Capture the cell that displays the provided text and extract its (X, Y) central coordinate. 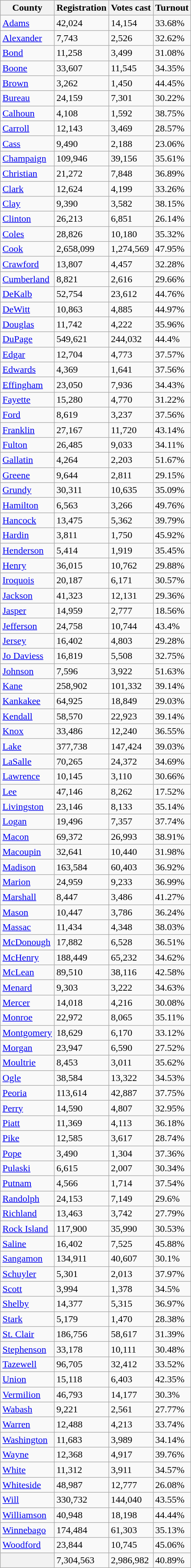
188,449 (81, 957)
39.79% (172, 520)
Union (27, 1379)
1,304 (131, 1153)
6,563 (81, 505)
3,011 (131, 1063)
32.28% (172, 264)
9,303 (81, 988)
23.06% (172, 143)
4,113 (131, 1123)
10,440 (131, 852)
12,131 (131, 596)
30.1% (172, 1259)
Pike (27, 1138)
Ford (27, 415)
26.14% (172, 219)
Moultrie (27, 1063)
36.51% (172, 942)
Crawford (27, 264)
16,819 (81, 656)
28.38% (172, 1319)
23,612 (131, 294)
Mercer (27, 1003)
St. Clair (27, 1334)
11,742 (81, 324)
Brown (27, 83)
11,369 (81, 1123)
70,265 (81, 761)
34.69% (172, 761)
3,486 (131, 897)
42,024 (81, 23)
10,762 (131, 565)
6,403 (131, 1379)
6,615 (81, 1168)
Livingston (27, 807)
7,743 (81, 38)
Whiteside (27, 1485)
Jackson (27, 596)
12,240 (131, 731)
8,133 (131, 807)
3,490 (81, 1153)
36.97% (172, 1304)
30,311 (81, 490)
11,258 (81, 53)
30.57% (172, 580)
McHenry (27, 957)
23,844 (81, 1545)
2,616 (131, 279)
Johnson (27, 671)
29.36% (172, 596)
34.62% (172, 957)
Pulaski (27, 1168)
258,902 (81, 686)
14,018 (81, 1003)
186,756 (81, 1334)
51.63% (172, 671)
30.34% (172, 1168)
White (27, 1470)
31.08% (172, 53)
33,607 (81, 68)
40,948 (81, 1515)
36.99% (172, 882)
49.76% (172, 505)
134,911 (81, 1259)
Rock Island (27, 1229)
23,947 (81, 1048)
32.95% (172, 1108)
1,378 (131, 1289)
Massac (27, 927)
11,545 (131, 68)
48,987 (81, 1485)
14,590 (81, 1108)
27,167 (81, 430)
County (27, 8)
22,972 (81, 1018)
40,607 (131, 1259)
Edgar (27, 354)
29.15% (172, 475)
1,450 (131, 83)
Will (27, 1500)
DuPage (27, 339)
36.24% (172, 912)
37.36% (172, 1153)
6,528 (131, 942)
39.03% (172, 746)
31.22% (172, 400)
37.54% (172, 1184)
11,312 (81, 1470)
41,323 (81, 596)
Hamilton (27, 505)
40.89% (172, 1560)
58,570 (81, 716)
38.03% (172, 927)
11,434 (81, 927)
10,111 (131, 1349)
10,744 (131, 626)
1,470 (131, 1319)
39,156 (131, 158)
28.74% (172, 1138)
65,232 (131, 957)
3,262 (81, 83)
13,475 (81, 520)
13,807 (81, 264)
Gallatin (27, 460)
12,777 (131, 1485)
58,617 (131, 1334)
43.4% (172, 626)
35.62% (172, 1063)
19,496 (81, 822)
27.52% (172, 1048)
8,453 (81, 1063)
Marshall (27, 897)
9,233 (131, 882)
42.58% (172, 972)
35.13% (172, 1530)
42.35% (172, 1379)
9,390 (81, 204)
17.52% (172, 792)
Votes cast (131, 8)
Mason (27, 912)
12,488 (81, 1425)
Menard (27, 988)
Registration (81, 8)
7,357 (131, 822)
29.28% (172, 641)
147,424 (131, 746)
377,738 (81, 746)
5,179 (81, 1319)
12,143 (81, 128)
4,213 (131, 1425)
Ogle (27, 1078)
6,171 (131, 580)
Lee (27, 792)
3,499 (131, 53)
4,885 (131, 309)
24,372 (131, 761)
Clay (27, 204)
7,301 (131, 98)
10,745 (131, 1545)
24,153 (81, 1199)
14,959 (81, 611)
30.53% (172, 1229)
Hancock (27, 520)
Putnam (27, 1184)
34.11% (172, 445)
36,015 (81, 565)
LaSalle (27, 761)
3,222 (131, 988)
52,754 (81, 294)
29.6% (172, 1199)
43.14% (172, 430)
10,180 (131, 234)
Hardin (27, 535)
5,301 (81, 1274)
Saline (27, 1244)
30.22% (172, 98)
Peoria (27, 1093)
Wabash (27, 1410)
36.18% (172, 1123)
4,108 (81, 113)
Jo Daviess (27, 656)
38.75% (172, 113)
12,368 (81, 1455)
69,372 (81, 837)
7,304,563 (81, 1560)
14,377 (81, 1304)
10,145 (81, 776)
Fulton (27, 445)
4,770 (131, 400)
109,946 (81, 158)
34.53% (172, 1078)
3,266 (131, 505)
4,803 (131, 641)
Adams (27, 23)
18,629 (81, 1033)
Scott (27, 1289)
8,619 (81, 415)
29.88% (172, 565)
5,414 (81, 550)
34.35% (172, 68)
9,221 (81, 1410)
4,773 (131, 354)
12,704 (81, 354)
Shelby (27, 1304)
549,621 (81, 339)
4,216 (131, 1003)
Alexander (27, 38)
14,177 (131, 1394)
35.61% (172, 158)
8,821 (81, 279)
7,525 (131, 1244)
Clinton (27, 219)
Kane (27, 686)
Williamson (27, 1515)
43.55% (172, 1500)
4,807 (131, 1108)
5,315 (131, 1304)
Boone (27, 68)
13,463 (81, 1214)
29.03% (172, 701)
Monroe (27, 1018)
Coles (27, 234)
Clark (27, 189)
1,750 (131, 535)
3,742 (131, 1214)
11,720 (131, 430)
34.5% (172, 1289)
Jasper (27, 611)
Montgomery (27, 1033)
10,447 (81, 912)
Henry (27, 565)
33.68% (172, 23)
Champaign (27, 158)
33.26% (172, 189)
Madison (27, 867)
30.3% (172, 1394)
6,170 (131, 1033)
Tazewell (27, 1364)
3,989 (131, 1440)
35,990 (131, 1229)
Calhoun (27, 113)
Washington (27, 1440)
2,203 (131, 460)
37.75% (172, 1093)
Macoupin (27, 852)
31.98% (172, 852)
44.44% (172, 1515)
46,793 (81, 1394)
5,508 (131, 656)
Bureau (27, 98)
1,592 (131, 113)
3,911 (131, 1470)
18,849 (131, 701)
101,332 (131, 686)
44.45% (172, 83)
10,635 (131, 490)
35.11% (172, 1018)
32.62% (172, 38)
26,485 (81, 445)
7,936 (131, 384)
Knox (27, 731)
4,348 (131, 927)
3,582 (131, 204)
Greene (27, 475)
27.79% (172, 1214)
Morgan (27, 1048)
Logan (27, 822)
47,146 (81, 792)
35.09% (172, 490)
31.39% (172, 1334)
96,705 (81, 1364)
3,617 (131, 1138)
2,561 (131, 1410)
35.14% (172, 807)
Richland (27, 1214)
Jersey (27, 641)
89,510 (81, 972)
51.67% (172, 460)
45.88% (172, 1244)
4,264 (81, 460)
Stephenson (27, 1349)
28,826 (81, 234)
45.92% (172, 535)
26,213 (81, 219)
8,065 (131, 1018)
Carroll (27, 128)
37.74% (172, 822)
44.76% (172, 294)
174,484 (81, 1530)
34.43% (172, 384)
12,624 (81, 189)
38,116 (131, 972)
15,280 (81, 400)
1,641 (131, 369)
29.66% (172, 279)
1,714 (131, 1184)
Henderson (27, 550)
3,110 (131, 776)
Warren (27, 1425)
2,811 (131, 475)
1,919 (131, 550)
144,040 (131, 1500)
113,614 (81, 1093)
Piatt (27, 1123)
Vermilion (27, 1394)
9,644 (81, 475)
8,447 (81, 897)
20,187 (81, 580)
Cook (27, 249)
10,863 (81, 309)
5,362 (131, 520)
18,198 (131, 1515)
36.92% (172, 867)
21,272 (81, 173)
32,412 (131, 1364)
2,013 (131, 1274)
DeKalb (27, 294)
35.96% (172, 324)
41.27% (172, 897)
2,777 (131, 611)
37.57% (172, 354)
2,007 (131, 1168)
36.55% (172, 731)
Woodford (27, 1545)
Randolph (27, 1199)
Grundy (27, 490)
4,199 (131, 189)
39.76% (172, 1455)
3,994 (81, 1289)
Bond (27, 53)
Perry (27, 1108)
4,457 (131, 264)
34.57% (172, 1470)
Jefferson (27, 626)
3,237 (131, 415)
38.91% (172, 837)
26,993 (131, 837)
Iroquois (27, 580)
32,641 (81, 852)
3,786 (131, 912)
Winnebago (27, 1530)
13,322 (131, 1078)
Fayette (27, 400)
24,959 (81, 882)
23,146 (81, 807)
McDonough (27, 942)
47.95% (172, 249)
4,566 (81, 1184)
3,469 (131, 128)
4,369 (81, 369)
9,490 (81, 143)
7,848 (131, 173)
28.57% (172, 128)
8,262 (131, 792)
Sangamon (27, 1259)
23,050 (81, 384)
7,596 (81, 671)
Lake (27, 746)
26.08% (172, 1485)
45.06% (172, 1545)
Schuyler (27, 1274)
Pope (27, 1153)
6,590 (131, 1048)
2,526 (131, 38)
44.97% (172, 309)
163,584 (81, 867)
DeWitt (27, 309)
Stark (27, 1319)
Cass (27, 143)
18.56% (172, 611)
Edwards (27, 369)
35.45% (172, 550)
1,274,569 (131, 249)
33,178 (81, 1349)
33.52% (172, 1364)
33.74% (172, 1425)
61,303 (131, 1530)
30.66% (172, 776)
33.12% (172, 1033)
34.63% (172, 988)
Christian (27, 173)
24,758 (81, 626)
4,222 (131, 324)
Kendall (27, 716)
3,811 (81, 535)
Wayne (27, 1455)
33,486 (81, 731)
4,917 (131, 1455)
35.32% (172, 234)
38,584 (81, 1078)
14,154 (131, 23)
Franklin (27, 430)
60,403 (131, 867)
Marion (27, 882)
11,683 (81, 1440)
64,925 (81, 701)
38.15% (172, 204)
30.48% (172, 1349)
15,118 (81, 1379)
7,149 (131, 1199)
Lawrence (27, 776)
24,159 (81, 98)
32.75% (172, 656)
36.89% (172, 173)
30.08% (172, 1003)
McLean (27, 972)
17,882 (81, 942)
9,033 (131, 445)
Turnout (172, 8)
12,585 (81, 1138)
Kankakee (27, 701)
117,900 (81, 1229)
34.14% (172, 1440)
42,887 (131, 1093)
2,188 (131, 143)
Effingham (27, 384)
22,923 (131, 716)
37.97% (172, 1274)
27.77% (172, 1410)
44.4% (172, 339)
2,986,982 (131, 1560)
2,658,099 (81, 249)
Douglas (27, 324)
6,851 (131, 219)
244,032 (131, 339)
330,732 (81, 1500)
3,922 (131, 671)
Cumberland (27, 279)
Macon (27, 837)
